Scan for the cell matching the given text and deliver its [x, y] coordinate at center. 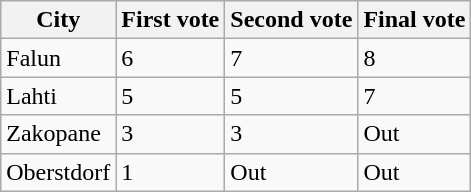
City [58, 20]
8 [414, 58]
First vote [170, 20]
Falun [58, 58]
Zakopane [58, 134]
Lahti [58, 96]
Final vote [414, 20]
1 [170, 172]
6 [170, 58]
Oberstdorf [58, 172]
Second vote [292, 20]
